Locate the cell with the specified text and output its [X, Y] center coordinate. 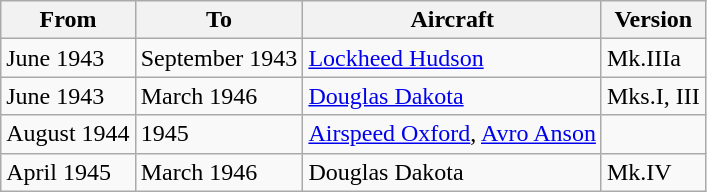
Airspeed Oxford, Avro Anson [452, 134]
1945 [219, 134]
Mk.IV [653, 172]
From [68, 20]
To [219, 20]
September 1943 [219, 58]
Mks.I, III [653, 96]
Mk.IIIa [653, 58]
Version [653, 20]
August 1944 [68, 134]
April 1945 [68, 172]
Aircraft [452, 20]
Lockheed Hudson [452, 58]
